Provide the [x, y] coordinate of the cell's center where the given text is located.  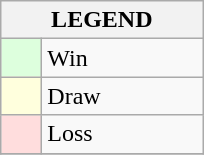
Loss [122, 134]
LEGEND [102, 20]
Win [122, 58]
Draw [122, 96]
